Return the [x, y] coordinate for the center point of the cell that contains the specified text.  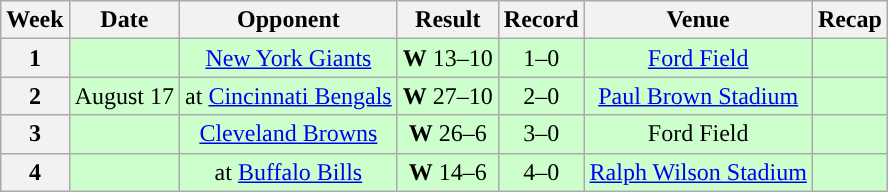
Recap [850, 20]
2 [35, 96]
August 17 [124, 96]
1–0 [541, 58]
Week [35, 20]
Cleveland Browns [289, 134]
W 27–10 [448, 96]
4–0 [541, 172]
Date [124, 20]
3 [35, 134]
W 26–6 [448, 134]
at Cincinnati Bengals [289, 96]
3–0 [541, 134]
W 13–10 [448, 58]
4 [35, 172]
W 14–6 [448, 172]
Record [541, 20]
1 [35, 58]
at Buffalo Bills [289, 172]
Result [448, 20]
Ralph Wilson Stadium [698, 172]
Opponent [289, 20]
New York Giants [289, 58]
Paul Brown Stadium [698, 96]
2–0 [541, 96]
Venue [698, 20]
